Search for the cell housing the specified text and yield its (x, y) center coordinate. 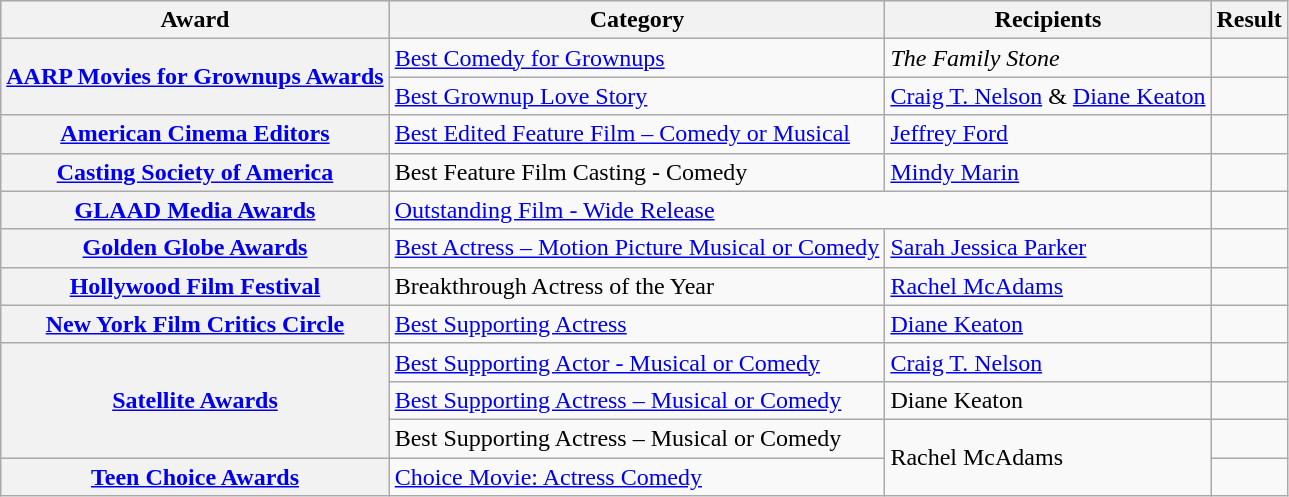
GLAAD Media Awards (195, 210)
Golden Globe Awards (195, 248)
Recipients (1048, 20)
Satellite Awards (195, 400)
AARP Movies for Grownups Awards (195, 77)
The Family Stone (1048, 58)
Craig T. Nelson & Diane Keaton (1048, 96)
Category (637, 20)
Sarah Jessica Parker (1048, 248)
Best Actress – Motion Picture Musical or Comedy (637, 248)
American Cinema Editors (195, 134)
Hollywood Film Festival (195, 286)
Best Edited Feature Film – Comedy or Musical (637, 134)
Casting Society of America (195, 172)
Craig T. Nelson (1048, 362)
Result (1249, 20)
Award (195, 20)
Teen Choice Awards (195, 477)
Best Comedy for Grownups (637, 58)
Best Supporting Actress (637, 324)
Best Feature Film Casting - Comedy (637, 172)
Choice Movie: Actress Comedy (637, 477)
Best Supporting Actor - Musical or Comedy (637, 362)
Best Grownup Love Story (637, 96)
Jeffrey Ford (1048, 134)
Mindy Marin (1048, 172)
Outstanding Film - Wide Release (800, 210)
Breakthrough Actress of the Year (637, 286)
New York Film Critics Circle (195, 324)
